Pinpoint the cell where the given text exists, returning its (X, Y) midpoint coordinate. 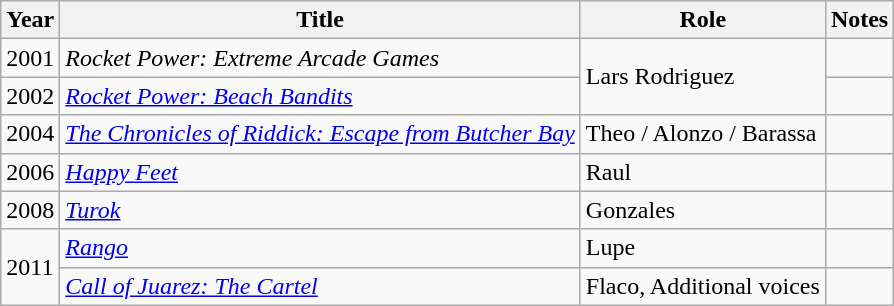
Year (30, 20)
Role (702, 20)
Title (320, 20)
Raul (702, 172)
2008 (30, 210)
Gonzales (702, 210)
2001 (30, 58)
Rocket Power: Beach Bandits (320, 96)
2004 (30, 134)
Happy Feet (320, 172)
Flaco, Additional voices (702, 286)
Turok (320, 210)
Notes (859, 20)
Call of Juarez: The Cartel (320, 286)
Rocket Power: Extreme Arcade Games (320, 58)
Lars Rodriguez (702, 77)
2011 (30, 267)
2002 (30, 96)
Rango (320, 248)
Lupe (702, 248)
The Chronicles of Riddick: Escape from Butcher Bay (320, 134)
2006 (30, 172)
Theo / Alonzo / Barassa (702, 134)
